Determine the (x, y) coordinate at the center of the cell enclosing the given text.  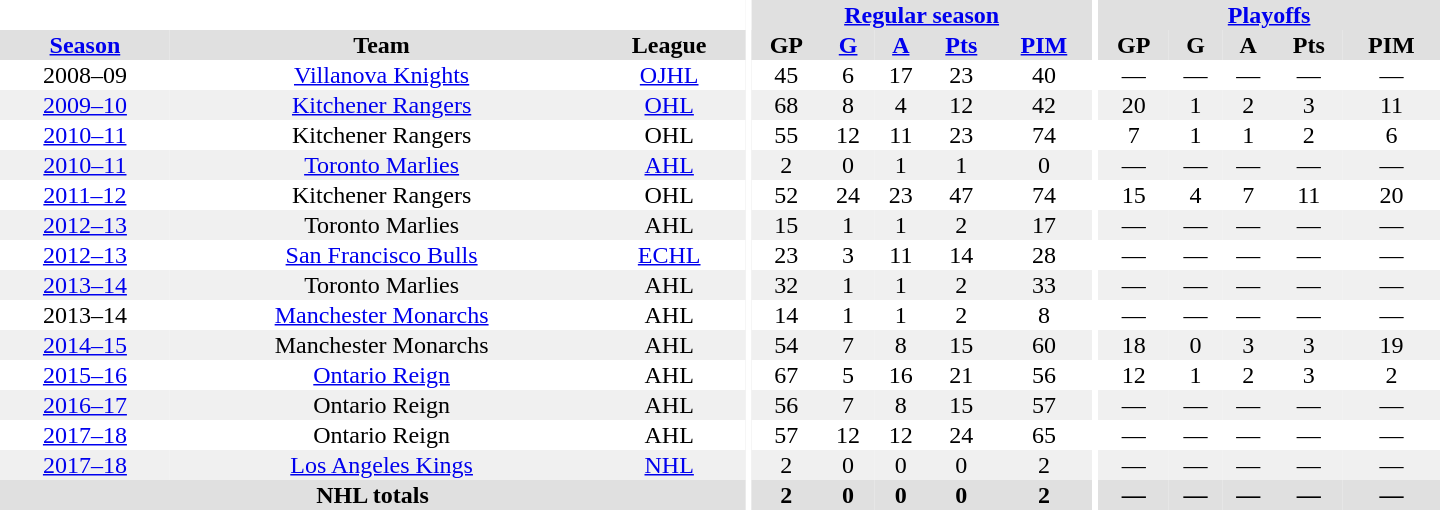
2016–17 (85, 405)
Playoffs (1269, 15)
2014–15 (85, 345)
San Francisco Bulls (382, 255)
18 (1134, 345)
45 (786, 75)
19 (1392, 345)
Regular season (922, 15)
67 (786, 375)
2008–09 (85, 75)
65 (1044, 435)
2015–16 (85, 375)
54 (786, 345)
2011–12 (85, 195)
47 (961, 195)
40 (1044, 75)
Villanova Knights (382, 75)
32 (786, 285)
OJHL (669, 75)
2009–10 (85, 105)
ECHL (669, 255)
NHL (669, 465)
League (669, 45)
55 (786, 135)
NHL totals (372, 495)
42 (1044, 105)
5 (848, 375)
Team (382, 45)
52 (786, 195)
33 (1044, 285)
21 (961, 375)
68 (786, 105)
Season (85, 45)
Los Angeles Kings (382, 465)
28 (1044, 255)
60 (1044, 345)
16 (900, 375)
